Determine the (x, y) coordinate at the center of the cell enclosing the given text.  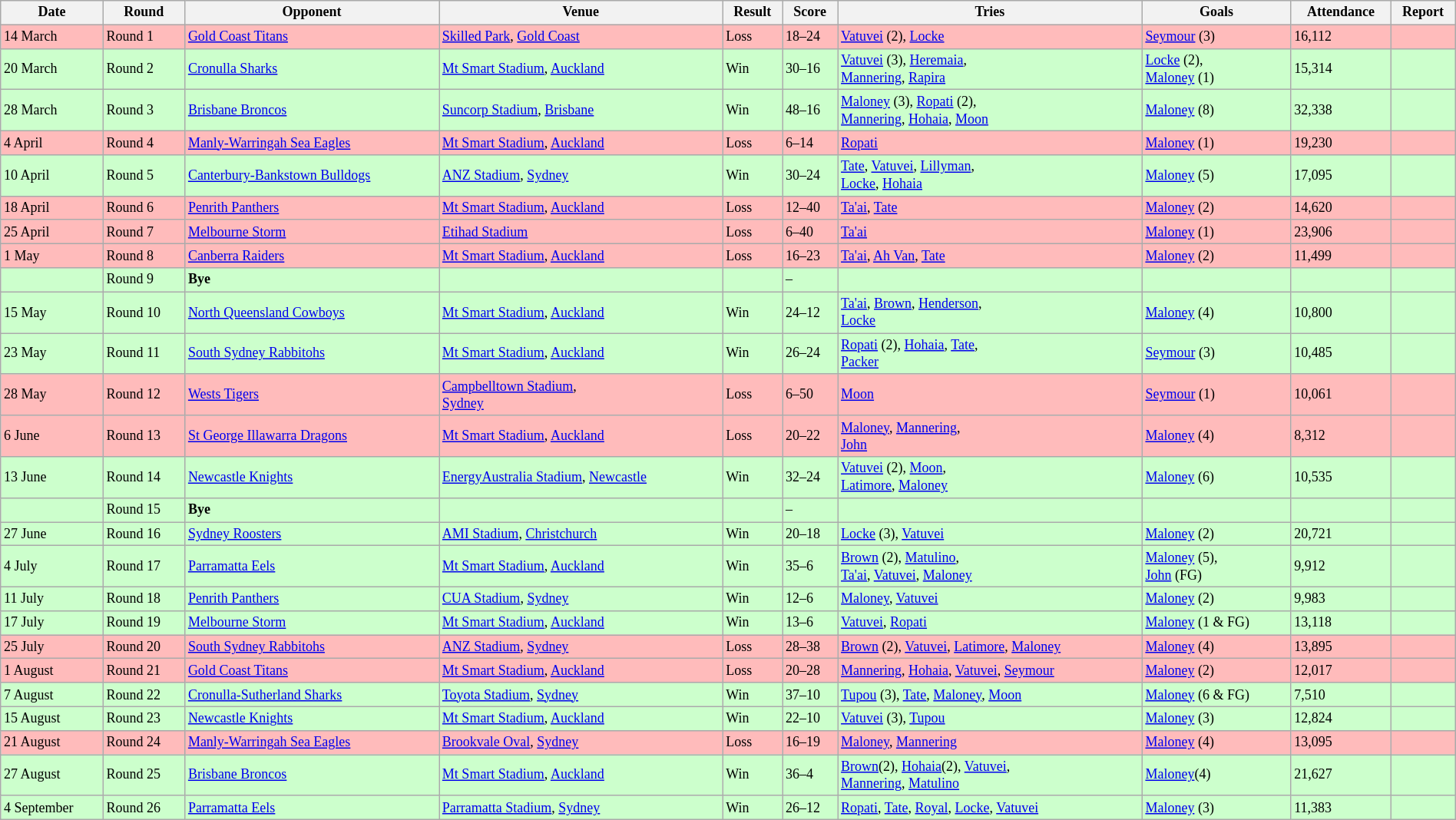
Round 26 (144, 808)
6–40 (810, 232)
Tate, Vatuvei, Lillyman, Locke, Hohaia (990, 176)
32,338 (1341, 111)
17,095 (1341, 176)
Opponent (312, 12)
11 July (52, 599)
20–28 (810, 671)
CUA Stadium, Sydney (581, 599)
Round 7 (144, 232)
Maloney (1 & FG) (1216, 623)
Goals (1216, 12)
Round 2 (144, 69)
Result (753, 12)
Round 11 (144, 354)
22–10 (810, 719)
13,895 (1341, 646)
Cronulla-Sutherland Sharks (312, 694)
Round 18 (144, 599)
Canterbury-Bankstown Bulldogs (312, 176)
Ropati (990, 143)
Round 5 (144, 176)
16,112 (1341, 37)
25 April (52, 232)
Round (144, 12)
27 August (52, 775)
Round 25 (144, 775)
4 September (52, 808)
28 March (52, 111)
Maloney (6) (1216, 478)
14,620 (1341, 207)
Maloney, Mannering (990, 742)
6–50 (810, 395)
8,312 (1341, 436)
Locke (3), Vatuvei (990, 534)
Round 4 (144, 143)
St George Illawarra Dragons (312, 436)
28–38 (810, 646)
4 July (52, 567)
10,800 (1341, 312)
Skilled Park, Gold Coast (581, 37)
Wests Tigers (312, 395)
Locke (2), Maloney (1) (1216, 69)
25 July (52, 646)
30–16 (810, 69)
21 August (52, 742)
Round 1 (144, 37)
Moon (990, 395)
Vatuvei (3), Heremaia, Mannering, Rapira (990, 69)
Ropati, Tate, Royal, Locke, Vatuvei (990, 808)
Round 22 (144, 694)
Round 10 (144, 312)
10 April (52, 176)
Parramatta Stadium, Sydney (581, 808)
15 May (52, 312)
North Queensland Cowboys (312, 312)
Round 23 (144, 719)
Maloney (3), Ropati (2), Mannering, Hohaia, Moon (990, 111)
Brown(2), Hohaia(2), Vatuvei, Mannering, Matulino (990, 775)
Maloney, Vatuvei (990, 599)
Round 9 (144, 279)
20–22 (810, 436)
Sydney Roosters (312, 534)
Ta'ai, Tate (990, 207)
4 April (52, 143)
27 June (52, 534)
23 May (52, 354)
Report (1423, 12)
12,824 (1341, 719)
26–12 (810, 808)
Etihad Stadium (581, 232)
EnergyAustralia Stadium, Newcastle (581, 478)
16–23 (810, 256)
AMI Stadium, Christchurch (581, 534)
Ta'ai (990, 232)
Ta'ai, Ah Van, Tate (990, 256)
19,230 (1341, 143)
Tupou (3), Tate, Maloney, Moon (990, 694)
Venue (581, 12)
Ta'ai, Brown, Henderson, Locke (990, 312)
Round 12 (144, 395)
Round 17 (144, 567)
36–4 (810, 775)
Cronulla Sharks (312, 69)
Round 20 (144, 646)
Brown (2), Vatuvei, Latimore, Maloney (990, 646)
Round 21 (144, 671)
13 June (52, 478)
13,095 (1341, 742)
1 August (52, 671)
10,535 (1341, 478)
17 July (52, 623)
15 August (52, 719)
Maloney, Mannering, John (990, 436)
13–6 (810, 623)
Round 13 (144, 436)
16–19 (810, 742)
Round 19 (144, 623)
Maloney(4) (1216, 775)
Toyota Stadium, Sydney (581, 694)
Campbelltown Stadium, Sydney (581, 395)
Brookvale Oval, Sydney (581, 742)
15,314 (1341, 69)
7,510 (1341, 694)
10,061 (1341, 395)
Round 24 (144, 742)
Maloney (8) (1216, 111)
Vatuvei (2), Locke (990, 37)
Attendance (1341, 12)
Suncorp Stadium, Brisbane (581, 111)
Canberra Raiders (312, 256)
Round 16 (144, 534)
30–24 (810, 176)
26–24 (810, 354)
18–24 (810, 37)
Ropati (2), Hohaia, Tate, Packer (990, 354)
24–12 (810, 312)
Maloney (6 & FG) (1216, 694)
Mannering, Hohaia, Vatuvei, Seymour (990, 671)
6–14 (810, 143)
9,983 (1341, 599)
12,017 (1341, 671)
Score (810, 12)
28 May (52, 395)
Vatuvei, Ropati (990, 623)
12–6 (810, 599)
Round 14 (144, 478)
Maloney (5) (1216, 176)
13,118 (1341, 623)
Date (52, 12)
Round 3 (144, 111)
Maloney (5), John (FG) (1216, 567)
21,627 (1341, 775)
7 August (52, 694)
37–10 (810, 694)
32–24 (810, 478)
14 March (52, 37)
20 March (52, 69)
Round 6 (144, 207)
20–18 (810, 534)
Vatuvei (3), Tupou (990, 719)
Vatuvei (2), Moon, Latimore, Maloney (990, 478)
12–40 (810, 207)
1 May (52, 256)
11,499 (1341, 256)
9,912 (1341, 567)
20,721 (1341, 534)
10,485 (1341, 354)
23,906 (1341, 232)
6 June (52, 436)
Round 15 (144, 510)
11,383 (1341, 808)
18 April (52, 207)
35–6 (810, 567)
Tries (990, 12)
Brown (2), Matulino, Ta'ai, Vatuvei, Maloney (990, 567)
Round 8 (144, 256)
Seymour (1) (1216, 395)
48–16 (810, 111)
